Pinpoint the cell where the given text exists, returning its [X, Y] midpoint coordinate. 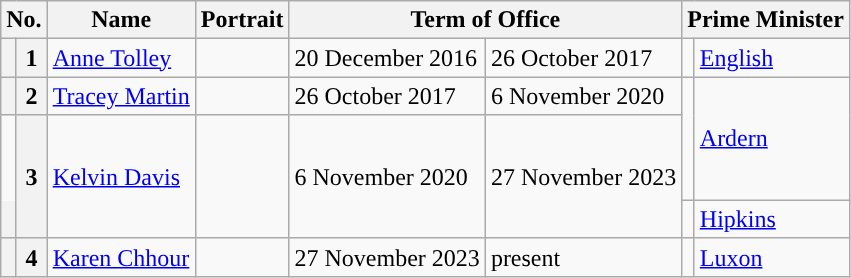
4 [32, 257]
Tracey Martin [121, 96]
present [583, 257]
3 [32, 176]
Luxon [772, 257]
Hipkins [772, 219]
20 December 2016 [387, 58]
Name [121, 20]
Term of Office [486, 20]
Kelvin Davis [121, 176]
Ardern [772, 138]
No. [24, 20]
1 [32, 58]
Anne Tolley [121, 58]
English [772, 58]
2 [32, 96]
Karen Chhour [121, 257]
Portrait [242, 20]
Prime Minister [766, 20]
